Search for the cell housing the specified text and yield its (X, Y) center coordinate. 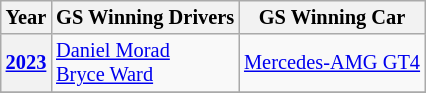
GS Winning Car (332, 17)
Daniel Morad Bryce Ward (145, 63)
2023 (26, 63)
GS Winning Drivers (145, 17)
Year (26, 17)
Mercedes-AMG GT4 (332, 63)
